Provide the (X, Y) coordinate of the cell's center where the given text is located.  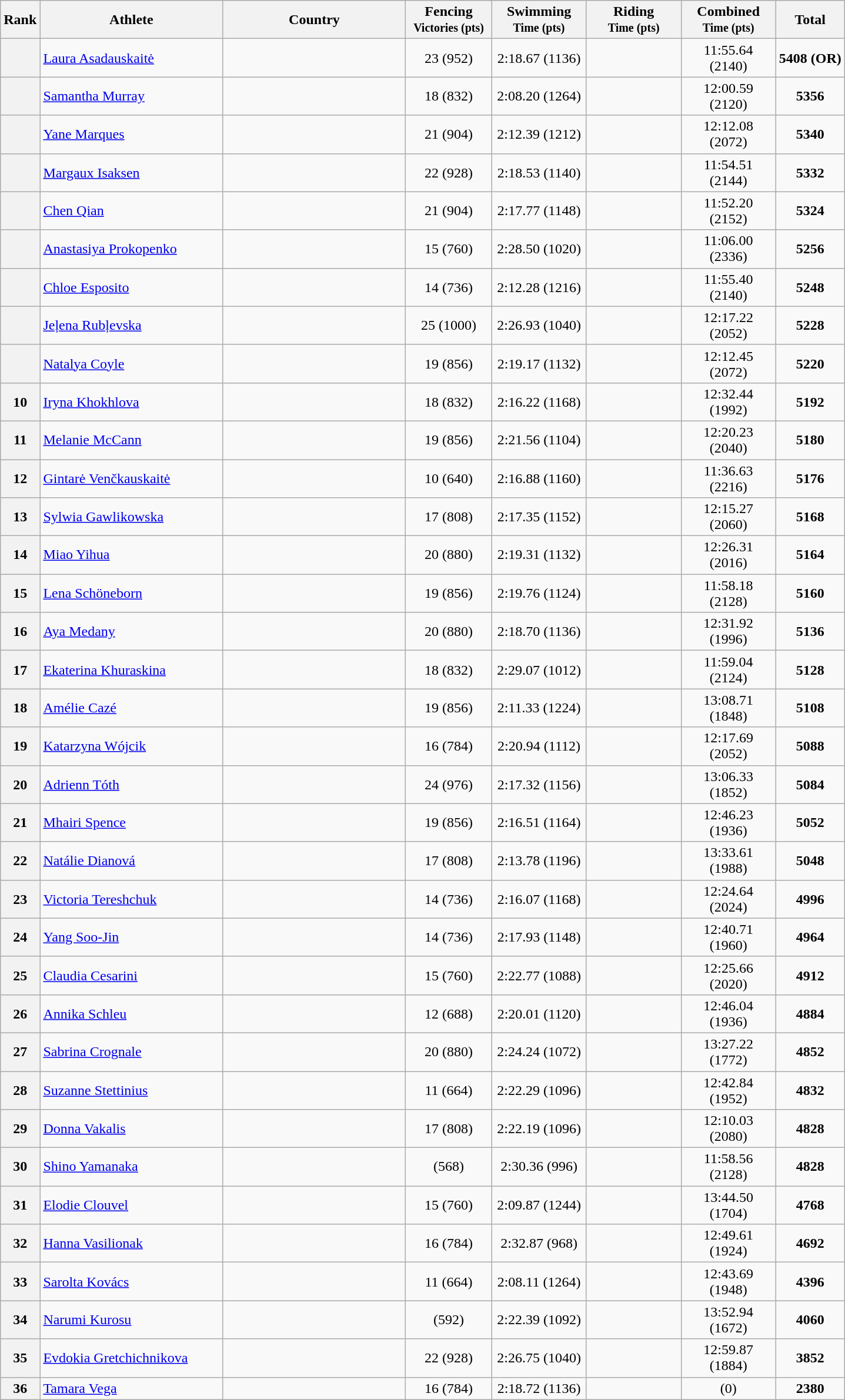
5084 (810, 784)
2:30.36 (996) (539, 1167)
11:52.20 (2152) (728, 210)
34 (20, 1320)
Margaux Isaksen (132, 173)
5108 (810, 708)
5332 (810, 173)
24 (976) (449, 784)
Chen Qian (132, 210)
2:17.93 (1148) (539, 937)
22 (20, 860)
12:17.22 (2052) (728, 326)
11:55.64 (2140) (728, 58)
13:08.71 (1848) (728, 708)
12:00.59 (2120) (728, 96)
5052 (810, 823)
Shino Yamanaka (132, 1167)
4768 (810, 1205)
Country (314, 20)
2:26.93 (1040) (539, 326)
2:16.88 (1160) (539, 478)
5128 (810, 670)
11:58.18 (2128) (728, 594)
5248 (810, 287)
18 (20, 708)
2:28.50 (1020) (539, 249)
2:18.72 (1136) (539, 1388)
5256 (810, 249)
10 (640) (449, 478)
Tamara Vega (132, 1388)
Yane Marques (132, 134)
29 (20, 1128)
12:40.71 (1960) (728, 937)
12 (688) (449, 1013)
16 (20, 631)
12:32.44 (1992) (728, 402)
30 (20, 1167)
4060 (810, 1320)
2:16.22 (1168) (539, 402)
2:20.01 (1120) (539, 1013)
12:43.69 (1948) (728, 1281)
(592) (449, 1320)
Yang Soo-Jin (132, 937)
(568) (449, 1167)
Katarzyna Wójcik (132, 746)
Mhairi Spence (132, 823)
3852 (810, 1358)
2:16.07 (1168) (539, 899)
5192 (810, 402)
2:22.29 (1096) (539, 1090)
Riding Time (pts) (634, 20)
5356 (810, 96)
19 (20, 746)
13:33.61 (1988) (728, 860)
Sarolta Kovács (132, 1281)
12:12.45 (2072) (728, 363)
Melanie McCann (132, 440)
23 (20, 899)
2:24.24 (1072) (539, 1052)
Natálie Dianová (132, 860)
Narumi Kurosu (132, 1320)
4396 (810, 1281)
13:44.50 (1704) (728, 1205)
5048 (810, 860)
4996 (810, 899)
Swimming Time (pts) (539, 20)
2:19.76 (1124) (539, 594)
Claudia Cesarini (132, 976)
11:55.40 (2140) (728, 287)
36 (20, 1388)
5136 (810, 631)
Athlete (132, 20)
2:32.87 (968) (539, 1244)
2:18.67 (1136) (539, 58)
Jeļena Rubļevska (132, 326)
5220 (810, 363)
Sabrina Crognale (132, 1052)
20 (20, 784)
24 (20, 937)
4964 (810, 937)
5176 (810, 478)
5324 (810, 210)
2:22.77 (1088) (539, 976)
27 (20, 1052)
12:46.04 (1936) (728, 1013)
12:59.87 (1884) (728, 1358)
2:11.33 (1224) (539, 708)
Total (810, 20)
25 (1000) (449, 326)
Hanna Vasilionak (132, 1244)
15 (20, 594)
13 (20, 517)
Elodie Clouvel (132, 1205)
26 (20, 1013)
12:12.08 (2072) (728, 134)
23 (952) (449, 58)
4692 (810, 1244)
Amélie Cazé (132, 708)
(0) (728, 1388)
Rank (20, 20)
Chloe Esposito (132, 287)
28 (20, 1090)
17 (20, 670)
2:17.77 (1148) (539, 210)
Iryna Khokhlova (132, 402)
12 (20, 478)
2:29.07 (1012) (539, 670)
4832 (810, 1090)
11:06.00 (2336) (728, 249)
12:20.23 (2040) (728, 440)
12:42.84 (1952) (728, 1090)
Fencing Victories (pts) (449, 20)
2:16.51 (1164) (539, 823)
4852 (810, 1052)
Victoria Tereshchuk (132, 899)
5164 (810, 555)
12:17.69 (2052) (728, 746)
Natalya Coyle (132, 363)
25 (20, 976)
4912 (810, 976)
2:19.17 (1132) (539, 363)
Anastasiya Prokopenko (132, 249)
11:59.04 (2124) (728, 670)
Laura Asadauskaitė (132, 58)
2:22.39 (1092) (539, 1320)
Aya Medany (132, 631)
33 (20, 1281)
Adrienn Tóth (132, 784)
12:15.27 (2060) (728, 517)
Donna Vakalis (132, 1128)
Lena Schöneborn (132, 594)
2:17.32 (1156) (539, 784)
Ekaterina Khuraskina (132, 670)
2:21.56 (1104) (539, 440)
2:08.20 (1264) (539, 96)
4884 (810, 1013)
12:10.03 (2080) (728, 1128)
5088 (810, 746)
12:25.66 (2020) (728, 976)
12:31.92 (1996) (728, 631)
Samantha Murray (132, 96)
5180 (810, 440)
2:09.87 (1244) (539, 1205)
5408 (OR) (810, 58)
2:19.31 (1132) (539, 555)
2380 (810, 1388)
2:20.94 (1112) (539, 746)
12:26.31 (2016) (728, 555)
2:08.11 (1264) (539, 1281)
14 (20, 555)
21 (20, 823)
2:13.78 (1196) (539, 860)
5168 (810, 517)
5228 (810, 326)
13:06.33 (1852) (728, 784)
31 (20, 1205)
2:22.19 (1096) (539, 1128)
Annika Schleu (132, 1013)
12:46.23 (1936) (728, 823)
5160 (810, 594)
11 (20, 440)
12:24.64 (2024) (728, 899)
2:26.75 (1040) (539, 1358)
11:54.51 (2144) (728, 173)
2:18.70 (1136) (539, 631)
13:27.22 (1772) (728, 1052)
32 (20, 1244)
2:18.53 (1140) (539, 173)
2:12.39 (1212) (539, 134)
2:12.28 (1216) (539, 287)
Evdokia Gretchichnikova (132, 1358)
Sylwia Gawlikowska (132, 517)
Suzanne Stettinius (132, 1090)
13:52.94 (1672) (728, 1320)
5340 (810, 134)
2:17.35 (1152) (539, 517)
11:36.63 (2216) (728, 478)
12:49.61 (1924) (728, 1244)
Miao Yihua (132, 555)
Combined Time (pts) (728, 20)
11:58.56 (2128) (728, 1167)
10 (20, 402)
Gintarė Venčkauskaitė (132, 478)
35 (20, 1358)
